Extract the (x, y) coordinate from the center of the cell holding the provided text.  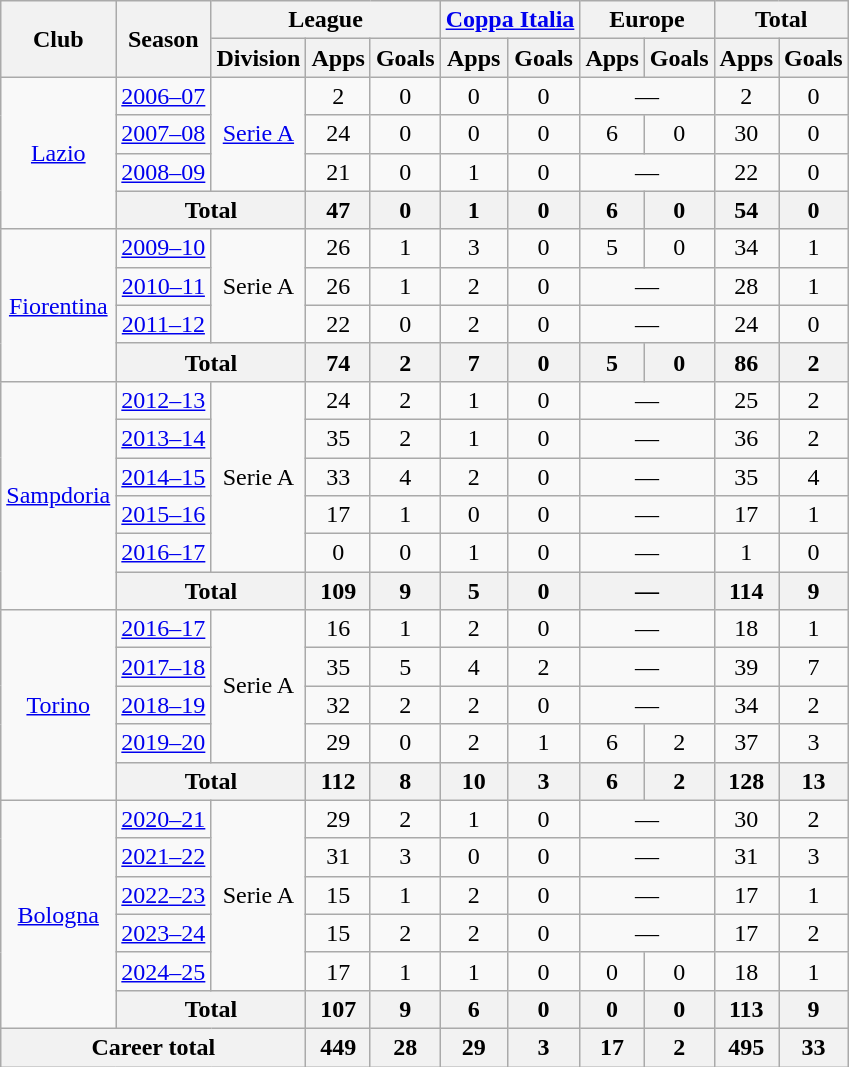
39 (746, 667)
2021–22 (164, 857)
449 (338, 1047)
Coppa Italia (510, 20)
2020–21 (164, 819)
2015–16 (164, 515)
Torino (58, 705)
2010–11 (164, 286)
10 (474, 781)
47 (338, 210)
32 (338, 705)
2011–12 (164, 324)
2022–23 (164, 895)
113 (746, 1009)
128 (746, 781)
2013–14 (164, 438)
112 (338, 781)
2012–13 (164, 400)
Sampdoria (58, 495)
21 (338, 172)
Season (164, 39)
86 (746, 362)
League (326, 20)
2014–15 (164, 477)
54 (746, 210)
Lazio (58, 153)
2018–19 (164, 705)
36 (746, 438)
Division (258, 58)
8 (405, 781)
107 (338, 1009)
Career total (154, 1047)
2007–08 (164, 134)
2017–18 (164, 667)
2024–25 (164, 971)
109 (338, 591)
495 (746, 1047)
Bologna (58, 914)
2008–09 (164, 172)
114 (746, 591)
25 (746, 400)
37 (746, 743)
Fiorentina (58, 305)
2019–20 (164, 743)
2006–07 (164, 96)
Europe (647, 20)
13 (813, 781)
16 (338, 629)
2023–24 (164, 933)
Club (58, 39)
2009–10 (164, 248)
74 (338, 362)
